Provide the [X, Y] coordinate of the cell's center where the given text is located.  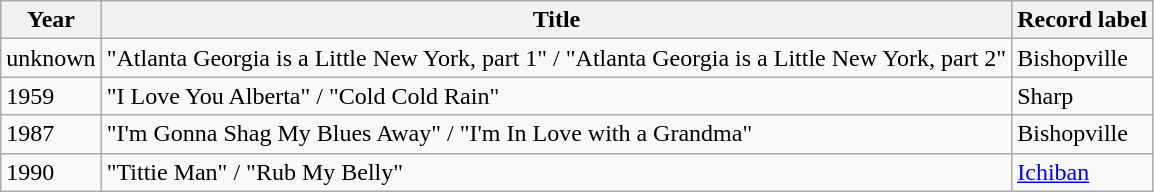
Title [556, 20]
"I Love You Alberta" / "Cold Cold Rain" [556, 96]
Sharp [1082, 96]
Ichiban [1082, 172]
"I'm Gonna Shag My Blues Away" / "I'm In Love with a Grandma" [556, 134]
1990 [51, 172]
"Atlanta Georgia is a Little New York, part 1" / "Atlanta Georgia is a Little New York, part 2" [556, 58]
1959 [51, 96]
unknown [51, 58]
Year [51, 20]
"Tittie Man" / "Rub My Belly" [556, 172]
1987 [51, 134]
Record label [1082, 20]
